Determine the (x, y) coordinate at the center of the cell enclosing the given text.  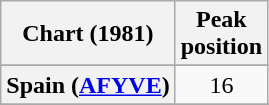
Chart (1981) (88, 34)
Peakposition (221, 34)
Spain (AFYVE) (88, 85)
16 (221, 85)
